Return [x, y] of the center of cell containing provided text 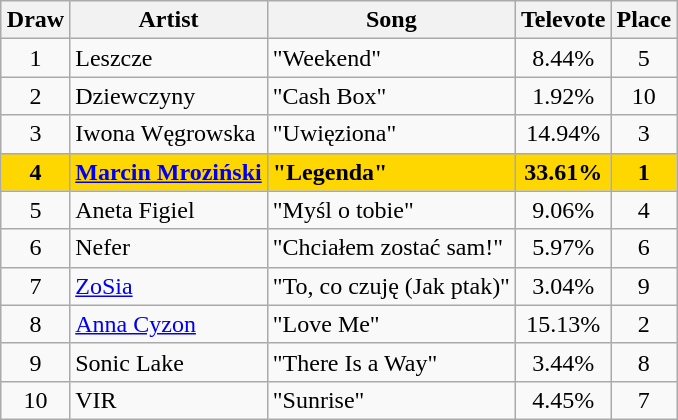
VIR [169, 400]
3.04% [562, 286]
"Myśl o tobie" [391, 210]
14.94% [562, 134]
5.97% [562, 248]
Artist [169, 20]
ZoSia [169, 286]
"Chciałem zostać sam!" [391, 248]
Anna Cyzon [169, 324]
Leszcze [169, 58]
"Legenda" [391, 172]
Draw [35, 20]
Nefer [169, 248]
Place [644, 20]
"Cash Box" [391, 96]
Sonic Lake [169, 362]
"Weekend" [391, 58]
"Uwięziona" [391, 134]
3.44% [562, 362]
"To, co czuję (Jak ptak)" [391, 286]
Marcin Mroziński [169, 172]
33.61% [562, 172]
"There Is a Way" [391, 362]
Televote [562, 20]
"Sunrise" [391, 400]
Dziewczyny [169, 96]
Iwona Węgrowska [169, 134]
"Love Me" [391, 324]
1.92% [562, 96]
Aneta Figiel [169, 210]
4.45% [562, 400]
15.13% [562, 324]
Song [391, 20]
9.06% [562, 210]
8.44% [562, 58]
